Output the [X, Y] coordinate of the center of the cell containing the given text.  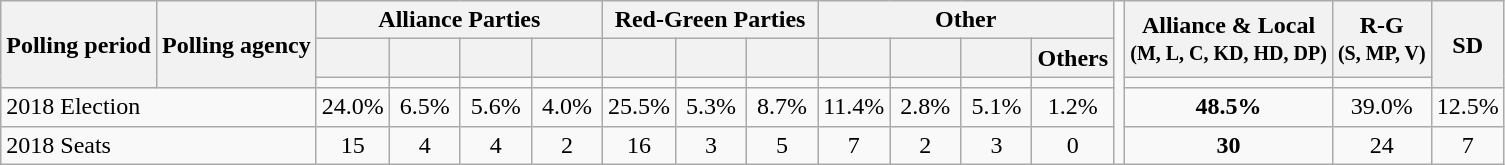
39.0% [1382, 107]
Polling agency [236, 44]
2018 Election [158, 107]
0 [1073, 145]
1.2% [1073, 107]
8.7% [782, 107]
5.1% [996, 107]
48.5% [1229, 107]
SD [1468, 44]
Others [1073, 58]
Polling period [79, 44]
2018 Seats [158, 145]
15 [352, 145]
6.5% [424, 107]
R-G(S, MP, V) [1382, 39]
24.0% [352, 107]
24 [1382, 145]
25.5% [638, 107]
2.8% [926, 107]
Red-Green Parties [710, 20]
Other [966, 20]
5 [782, 145]
Alliance & Local(M, L, C, KD, HD, DP) [1229, 39]
5.6% [496, 107]
16 [638, 145]
5.3% [712, 107]
4.0% [566, 107]
11.4% [854, 107]
Alliance Parties [459, 20]
30 [1229, 145]
12.5% [1468, 107]
